Detect which cell encompasses the target text, then output its (x, y) center coordinate. 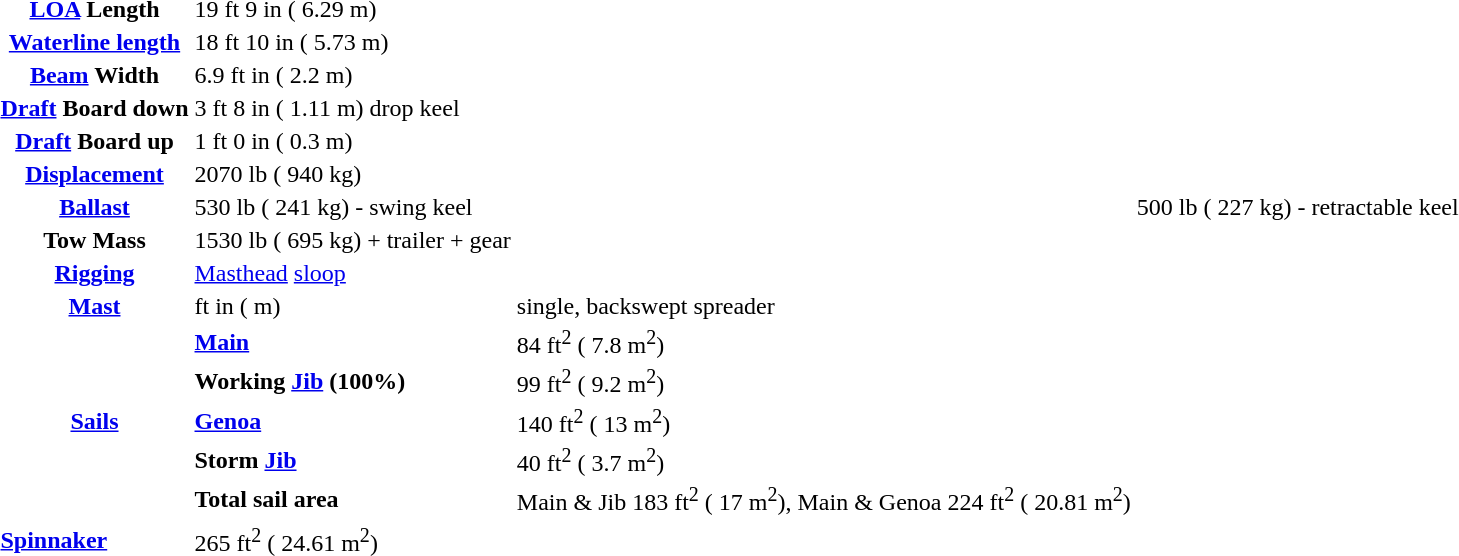
18 ft 10 in ( 5.73 m) (352, 42)
single, backswept spreader (824, 306)
Storm Jib (352, 460)
Genoa (352, 421)
Main & Jib 183 ft2 ( 17 m2), Main & Genoa 224 ft2 ( 20.81 m2) (824, 500)
Main (352, 342)
Total sail area (352, 500)
ft in ( m) (352, 306)
1 ft 0 in ( 0.3 m) (352, 141)
530 lb ( 241 kg) - swing keel (352, 207)
140 ft2 ( 13 m2) (824, 421)
Masthead sloop (352, 273)
2070 lb ( 940 kg) (352, 174)
99 ft2 ( 9.2 m2) (824, 381)
Working Jib (100%) (352, 381)
1530 lb ( 695 kg) + trailer + gear (352, 240)
84 ft2 ( 7.8 m2) (824, 342)
3 ft 8 in ( 1.11 m) drop keel (352, 108)
6.9 ft in ( 2.2 m) (352, 75)
40 ft2 ( 3.7 m2) (824, 460)
